Search for the cell housing the specified text and yield its [x, y] center coordinate. 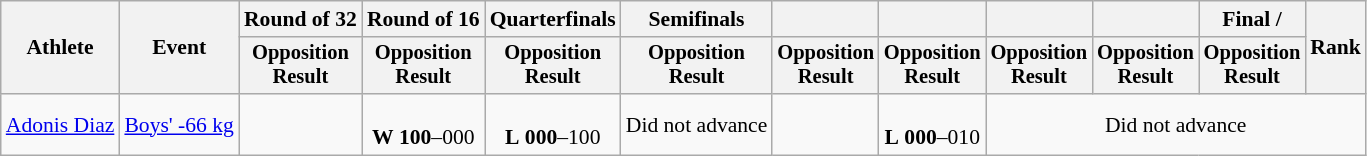
L 000–100 [553, 124]
Boys' -66 kg [179, 124]
Round of 32 [300, 19]
Semifinals [697, 19]
L 000–010 [932, 124]
Round of 16 [424, 19]
W 100–000 [424, 124]
Rank [1336, 48]
Event [179, 48]
Athlete [60, 48]
Adonis Diaz [60, 124]
Final / [1252, 19]
Quarterfinals [553, 19]
